Determine the (X, Y) coordinate at the center of the cell enclosing the given text.  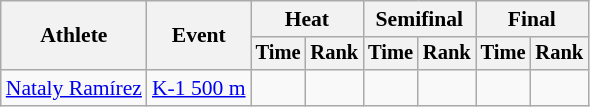
Heat (307, 19)
Event (199, 36)
K-1 500 m (199, 88)
Semifinal (419, 19)
Final (532, 19)
Athlete (74, 36)
Nataly Ramírez (74, 88)
